Pinpoint the cell where the given text exists, returning its [x, y] midpoint coordinate. 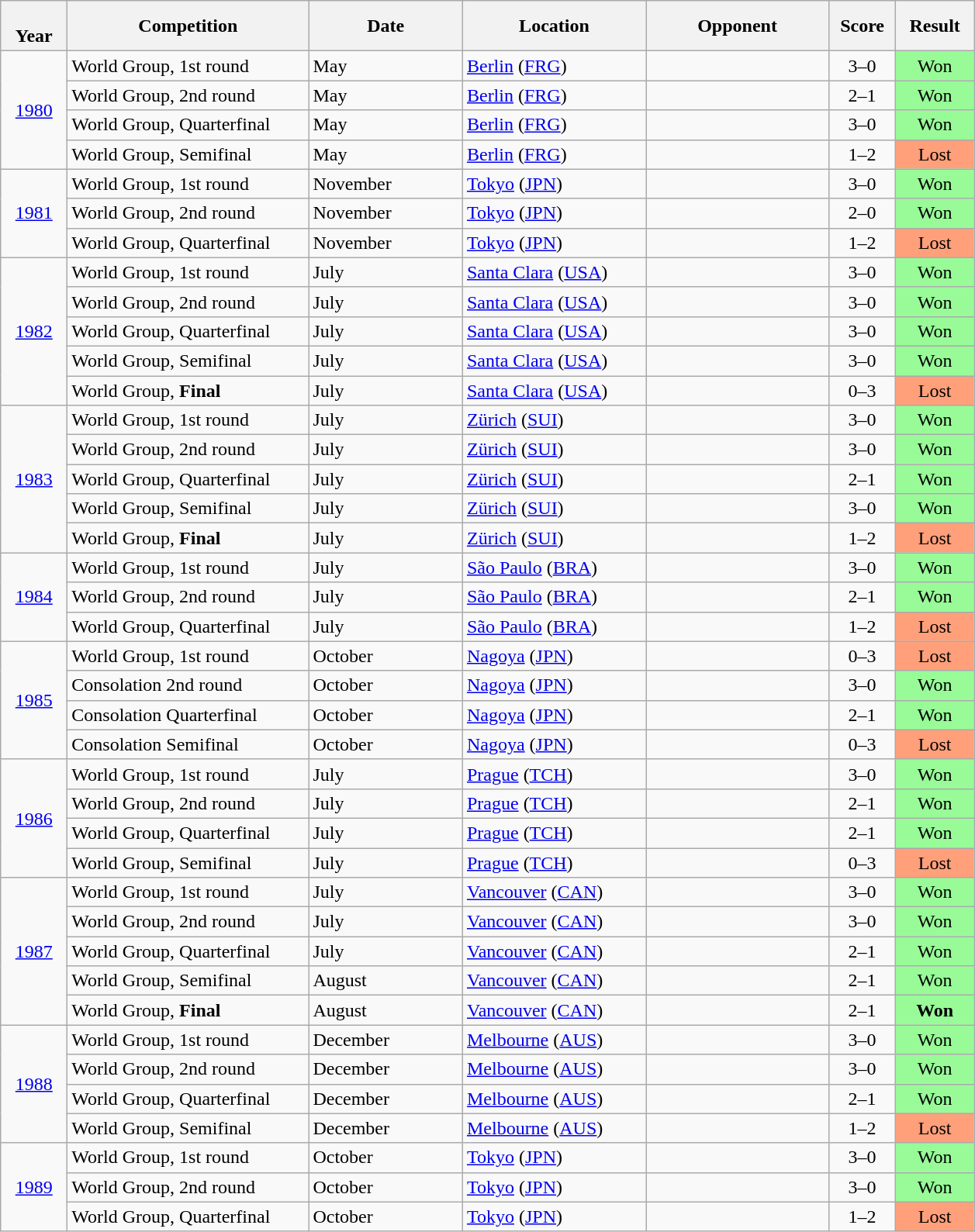
1987 [34, 951]
Score [863, 26]
2–0 [863, 213]
1988 [34, 1084]
Year [34, 26]
1984 [34, 597]
Result [935, 26]
Competition [188, 26]
1982 [34, 331]
1980 [34, 110]
1986 [34, 818]
Consolation Quarterfinal [188, 715]
1989 [34, 1187]
Date [386, 26]
Opponent [737, 26]
Consolation Semifinal [188, 744]
1985 [34, 700]
1983 [34, 479]
Location [554, 26]
1981 [34, 213]
Consolation 2nd round [188, 685]
